Pinpoint the cell where the given text exists, returning its [X, Y] midpoint coordinate. 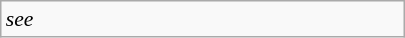
see [203, 19]
